From the cell containing the given text, extract its center point as [x, y] coordinate. 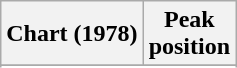
Chart (1978) [72, 34]
Peakposition [189, 34]
